Return the [x, y] coordinate for the center point of the cell that contains the specified text.  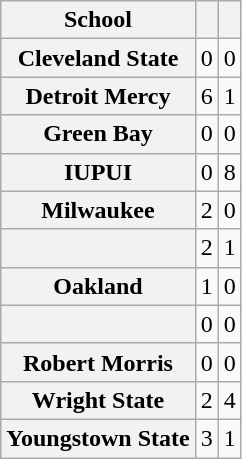
Cleveland State [98, 58]
IUPUI [98, 172]
6 [206, 96]
Robert Morris [98, 362]
Milwaukee [98, 210]
Detroit Mercy [98, 96]
School [98, 20]
8 [230, 172]
Wright State [98, 400]
Youngstown State [98, 438]
Oakland [98, 286]
3 [206, 438]
4 [230, 400]
Green Bay [98, 134]
